Return [X, Y] of the center of cell containing provided text 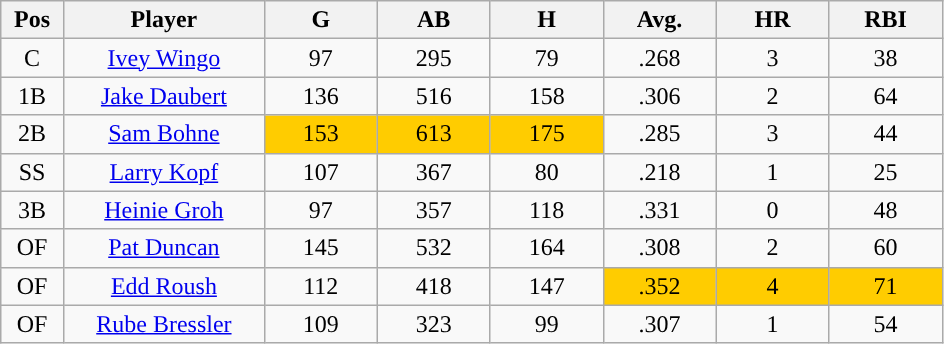
.218 [660, 172]
118 [546, 210]
Heinie Groh [164, 210]
.308 [660, 248]
.268 [660, 58]
AB [434, 20]
.306 [660, 96]
295 [434, 58]
.285 [660, 134]
109 [320, 324]
H [546, 20]
HR [772, 20]
Larry Kopf [164, 172]
99 [546, 324]
153 [320, 134]
.307 [660, 324]
71 [886, 286]
Ivey Wingo [164, 58]
367 [434, 172]
48 [886, 210]
.331 [660, 210]
SS [32, 172]
C [32, 58]
Rube Bressler [164, 324]
418 [434, 286]
164 [546, 248]
Jake Daubert [164, 96]
357 [434, 210]
RBI [886, 20]
Pat Duncan [164, 248]
Avg. [660, 20]
Pos [32, 20]
613 [434, 134]
Player [164, 20]
Edd Roush [164, 286]
80 [546, 172]
25 [886, 172]
.352 [660, 286]
2B [32, 134]
323 [434, 324]
175 [546, 134]
3B [32, 210]
54 [886, 324]
136 [320, 96]
145 [320, 248]
516 [434, 96]
147 [546, 286]
0 [772, 210]
1B [32, 96]
107 [320, 172]
532 [434, 248]
64 [886, 96]
38 [886, 58]
158 [546, 96]
G [320, 20]
79 [546, 58]
Sam Bohne [164, 134]
4 [772, 286]
44 [886, 134]
112 [320, 286]
60 [886, 248]
